Scan for the cell matching the given text and deliver its (X, Y) coordinate at center. 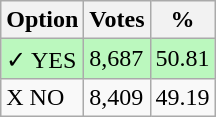
49.19 (182, 97)
Votes (117, 20)
Option (42, 20)
X NO (42, 97)
8,409 (117, 97)
% (182, 20)
8,687 (117, 59)
50.81 (182, 59)
✓ YES (42, 59)
